Find where the given text appears and provide that cell's center as (x, y) coordinate. 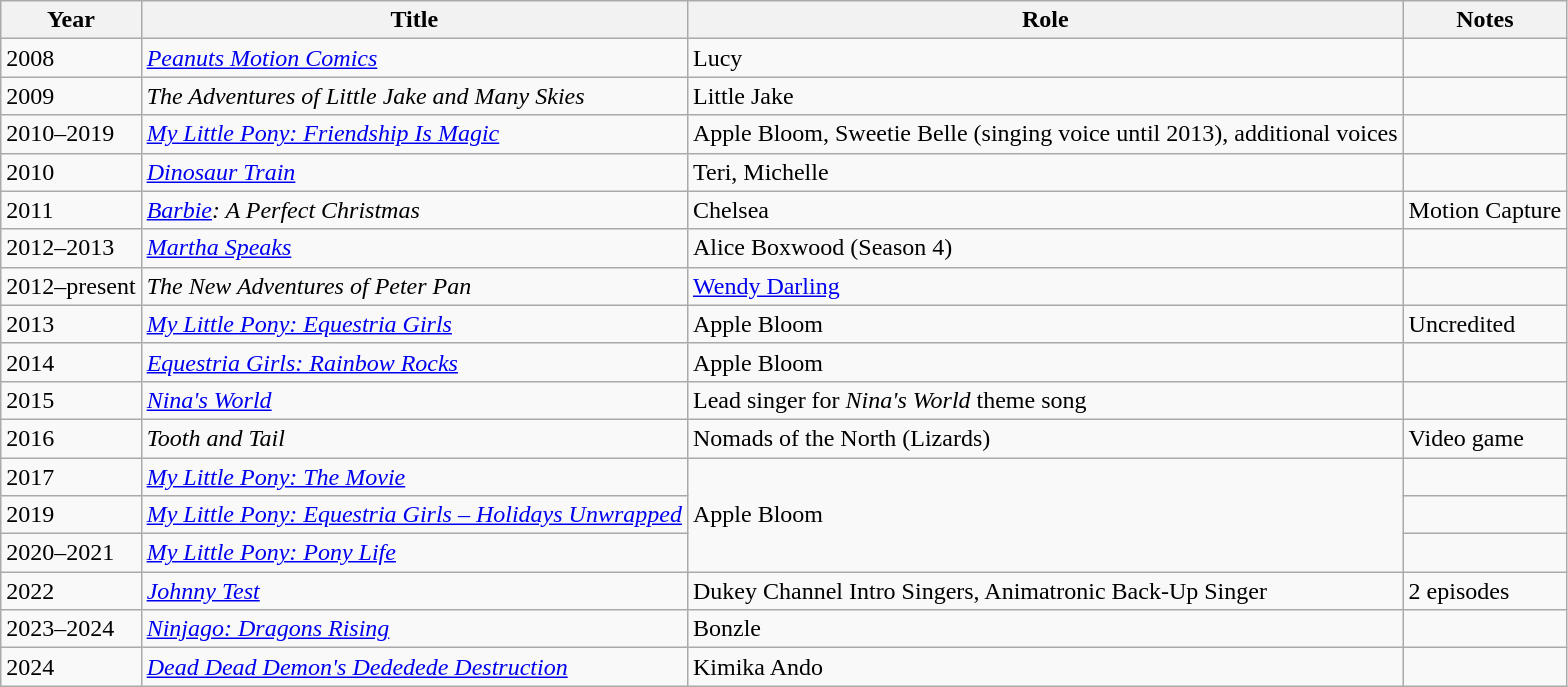
2024 (71, 667)
Lucy (1045, 58)
My Little Pony: The Movie (414, 477)
Year (71, 20)
2 episodes (1485, 591)
2020–2021 (71, 553)
Ninjago: Dragons Rising (414, 629)
Peanuts Motion Comics (414, 58)
Lead singer for Nina's World theme song (1045, 400)
2012–2013 (71, 248)
Teri, Michelle (1045, 172)
Chelsea (1045, 210)
My Little Pony: Friendship Is Magic (414, 134)
2012–present (71, 286)
Apple Bloom, Sweetie Belle (singing voice until 2013), additional voices (1045, 134)
Alice Boxwood (Season 4) (1045, 248)
My Little Pony: Equestria Girls – Holidays Unwrapped (414, 515)
2013 (71, 324)
Equestria Girls: Rainbow Rocks (414, 362)
My Little Pony: Equestria Girls (414, 324)
2022 (71, 591)
Martha Speaks (414, 248)
Dinosaur Train (414, 172)
2010 (71, 172)
Title (414, 20)
Motion Capture (1485, 210)
Bonzle (1045, 629)
2023–2024 (71, 629)
Kimika Ando (1045, 667)
2009 (71, 96)
2019 (71, 515)
2014 (71, 362)
Johnny Test (414, 591)
2010–2019 (71, 134)
Video game (1485, 438)
Nomads of the North (Lizards) (1045, 438)
Nina's World (414, 400)
2015 (71, 400)
Uncredited (1485, 324)
Barbie: A Perfect Christmas (414, 210)
Tooth and Tail (414, 438)
The New Adventures of Peter Pan (414, 286)
2008 (71, 58)
2011 (71, 210)
Dukey Channel Intro Singers, Animatronic Back-Up Singer (1045, 591)
My Little Pony: Pony Life (414, 553)
The Adventures of Little Jake and Many Skies (414, 96)
Dead Dead Demon's Dededede Destruction (414, 667)
Wendy Darling (1045, 286)
Notes (1485, 20)
Little Jake (1045, 96)
Role (1045, 20)
2016 (71, 438)
2017 (71, 477)
